Pinpoint the cell where the given text exists, returning its (x, y) midpoint coordinate. 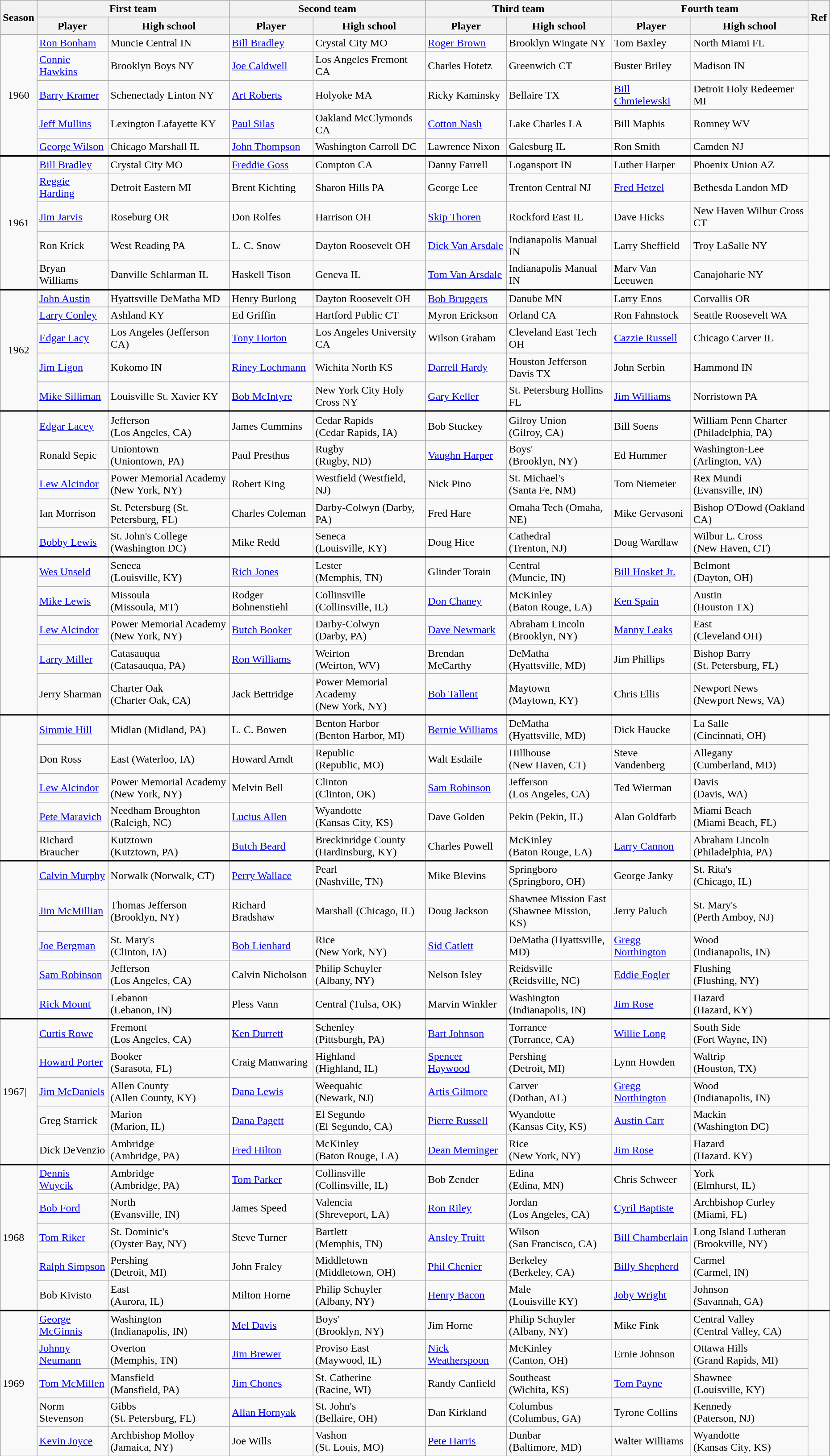
Ernie Johnson (651, 1354)
Chicago Marshall IL (169, 147)
Dan Kirkland (466, 1412)
Ron Riley (466, 1208)
North Miami FL (749, 43)
L. C. Bowen (271, 730)
Orland CA (559, 315)
Clinton(Clinton, OK) (369, 788)
Steve Turner (271, 1237)
Darrell Hardy (466, 368)
Alan Goldfarb (651, 817)
Dave Newmark (466, 630)
Calvin Murphy (72, 875)
Bill Hosket Jr. (651, 572)
Washington-Lee (Arlington, VA) (749, 455)
St. Dominic's(Oyster Bay, NY) (169, 1237)
Don Chaney (466, 601)
Walter Williams (651, 1441)
Charter Oak(Charter Oak, CA) (169, 694)
Ron Krick (72, 245)
Glinder Torain (466, 572)
Ansley Truitt (466, 1237)
Kutztown(Kutztown, PA) (169, 846)
Ed Hummer (651, 455)
Dave Golden (466, 817)
Darby-Colwyn (Darby, PA) (369, 513)
Louisville St. Xavier KY (169, 397)
Central(Muncie, IN) (559, 572)
Compton CA (369, 164)
Troy LaSalle NY (749, 245)
Melvin Bell (271, 788)
Hammond IN (749, 368)
1960 (19, 95)
Valencia(Shreveport, LA) (369, 1208)
Nick Pino (466, 484)
Galesburg IL (559, 147)
Vashon(St. Louis, MO) (369, 1441)
Hyattsville DeMatha MD (169, 298)
Henry Bacon (466, 1296)
Bernie Williams (466, 730)
Dick Van Arsdale (466, 245)
John Austin (72, 298)
Flushing(Flushing, NY) (749, 975)
York(Elmhurst, IL) (749, 1179)
Ron Williams (271, 659)
Tom McMillen (72, 1383)
Larry Miller (72, 659)
Steve Vandenberg (651, 759)
Kokomo IN (169, 368)
Cleveland East Tech OH (559, 338)
Bethesda Landon MD (749, 187)
Central (Tulsa, OK) (369, 1004)
Jim McMillian (72, 911)
Highland(Highland, IL) (369, 1063)
Rex Mundi(Evansville, IN) (749, 484)
Bishop Barry(St. Petersburg, FL) (749, 659)
Roseburg OR (169, 217)
Marvin Winkler (466, 1004)
Norm Stevenson (72, 1412)
Calvin Nicholson (271, 975)
New Haven Wilbur Cross CT (749, 217)
Joe Caldwell (271, 66)
Overton(Memphis, TN) (169, 1354)
Nelson Isley (466, 975)
Buster Briley (651, 66)
Tony Horton (271, 338)
John Fraley (271, 1266)
Detroit Eastern MI (169, 187)
John Serbin (651, 368)
Schenley(Pittsburgh, PA) (369, 1033)
Craig Manwaring (271, 1063)
Fred Hare (466, 513)
First team (133, 9)
Kennedy(Paterson, NJ) (749, 1412)
Curtis Rowe (72, 1033)
Paul Presthus (271, 455)
Torrance(Torrance, CA) (559, 1033)
Romney WV (749, 124)
Abraham Lincoln(Brooklyn, NY) (559, 630)
Third team (519, 9)
Perry Wallace (271, 875)
Mackin(Washington DC) (749, 1121)
Austin(Houston TX) (749, 601)
Wes Unseld (72, 572)
Bob McIntyre (271, 397)
Doug Hice (466, 543)
Bryan Williams (72, 275)
Norristown PA (749, 397)
Bill Maphis (651, 124)
Southeast(Wichita, KS) (559, 1383)
Lebanon(Lebanon, IN) (169, 1004)
Cyril Baptiste (651, 1208)
Lake Charles LA (559, 124)
Tom Baxley (651, 43)
Allen County(Allen County, KY) (169, 1091)
Madison IN (749, 66)
St. John's College(Washington DC) (169, 543)
Marshall (Chicago, IL) (369, 911)
Vaughn Harper (466, 455)
Allan Hornyak (271, 1412)
Mike Lewis (72, 601)
John Thompson (271, 147)
Connie Hawkins (72, 66)
Abraham Lincoln(Philadelphia, PA) (749, 846)
Weequahic(Newark, NJ) (369, 1091)
William Penn Charter(Philadelphia, PA) (749, 426)
Geneva IL (369, 275)
Johnny Neumann (72, 1354)
Don Ross (72, 759)
East(Aurora, IL) (169, 1296)
Jim Williams (651, 397)
Bill Chamberlain (651, 1237)
Roger Brown (466, 43)
Joby Wright (651, 1296)
Austin Carr (651, 1121)
Danube MN (559, 298)
Canajoharie NY (749, 275)
1962 (19, 351)
James Speed (271, 1208)
Jim Brewer (271, 1354)
Bob Stuckey (466, 426)
Greenwich CT (559, 66)
Jim McDaniels (72, 1091)
Midlan (Midland, PA) (169, 730)
Billy Shepherd (651, 1266)
East (Waterloo, IA) (169, 759)
Ottawa Hills(Grand Rapids, MI) (749, 1354)
Uniontown(Uniontown, PA) (169, 455)
New York City Holy Cross NY (369, 397)
1961 (19, 223)
Belmont(Dayton, OH) (749, 572)
Freddie Goss (271, 164)
Mansfield(Mansfield, PA) (169, 1383)
La Salle(Cincinnati, OH) (749, 730)
Joe Wills (271, 1441)
Gary Keller (466, 397)
Joe Bergman (72, 946)
Lester(Memphis, TN) (369, 572)
Edina(Edina, MN) (559, 1179)
Brent Kichting (271, 187)
Chris Schweer (651, 1179)
Ken Durrett (271, 1033)
Doug Wardlaw (651, 543)
Corvallis OR (749, 298)
Jim Jarvis (72, 217)
Bob Ford (72, 1208)
George Wilson (72, 147)
Mike Redd (271, 543)
Danville Schlarman IL (169, 275)
Howard Arndt (271, 759)
Pete Harris (466, 1441)
Kevin Joyce (72, 1441)
Fred Hetzel (651, 187)
Ken Spain (651, 601)
St. Mary's(Perth Amboy, NJ) (749, 911)
L. C. Snow (271, 245)
Mike Fink (651, 1325)
Willie Long (651, 1033)
Mike Silliman (72, 397)
East(Cleveland OH) (749, 630)
Jim Phillips (651, 659)
1967| (19, 1091)
Dennis Wuycik (72, 1179)
Wichita North KS (369, 368)
Wilson(San Francisco, CA) (559, 1237)
Weirton(Weirton, WV) (369, 659)
Maytown(Maytown, KY) (559, 694)
Lawrence Nixon (466, 147)
Ref (819, 17)
Marion(Marion, IL) (169, 1121)
Springboro(Springboro, OH) (559, 875)
1968 (19, 1238)
Republic(Republic, MO) (369, 759)
Robert King (271, 484)
Tom Parker (271, 1179)
Ian Morrison (72, 513)
Dunbar(Baltimore, MD) (559, 1441)
Manny Leaks (651, 630)
Rick Mount (72, 1004)
Catasauqua(Catasauqua, PA) (169, 659)
Rodger Bohnenstiehl (271, 601)
Wilson Graham (466, 338)
Larry Enos (651, 298)
Bart Johnson (466, 1033)
West Reading PA (169, 245)
Dick Haucke (651, 730)
Mike Blevins (466, 875)
Dick DeVenzio (72, 1150)
Don Rolfes (271, 217)
Proviso East(Maywood, IL) (369, 1354)
Barry Kramer (72, 95)
Reggie Harding (72, 187)
Pless Vann (271, 1004)
Muncie Central IN (169, 43)
Breckinridge County(Hardinsburg, KY) (369, 846)
North(Evansville, IN) (169, 1208)
Seattle Roosevelt WA (749, 315)
Lynn Howden (651, 1063)
Paul Silas (271, 124)
Luther Harper (651, 164)
Season (19, 17)
Bob Bruggers (466, 298)
Archbishop Molloy(Jamaica, NY) (169, 1441)
Eddie Fogler (651, 975)
Logansport IN (559, 164)
Bill Soens (651, 426)
Jordan(Los Angeles, CA) (559, 1208)
Brooklyn Wingate NY (559, 43)
Needham Broughton(Raleigh, NC) (169, 817)
James Cummins (271, 426)
Spencer Haywood (466, 1063)
Walt Esdaile (466, 759)
St. Petersburg Hollins FL (559, 397)
Phoenix Union AZ (749, 164)
Ralph Simpson (72, 1266)
Jeff Mullins (72, 124)
Cotton Nash (466, 124)
Ron Smith (651, 147)
Rich Jones (271, 572)
Washington (Indianapolis, IN) (559, 1004)
Edgar Lacey (72, 426)
Jack Bettridge (271, 694)
Camden NJ (749, 147)
McKinley(Canton, OH) (559, 1354)
Middletown(Middletown, OH) (369, 1266)
Dean Meminger (466, 1150)
Richard Braucher (72, 846)
Waltrip(Houston, TX) (749, 1063)
Haskell Tison (271, 275)
Fourth team (710, 9)
George McGinnis (72, 1325)
Washington(Indianapolis, IN) (169, 1325)
Washington Carroll DC (369, 147)
Pierre Russell (466, 1121)
George Janky (651, 875)
Tom Niemeier (651, 484)
Bob Zender (466, 1179)
Los Angeles (Jefferson CA) (169, 338)
1969 (19, 1383)
Chicago Carver IL (749, 338)
Bob Tallent (466, 694)
Hazard(Hazard, KY) (749, 1004)
Holyoke MA (369, 95)
Bartlett(Memphis, TN) (369, 1237)
Gilroy Union(Gilroy, CA) (559, 426)
El Segundo(El Segundo, CA) (369, 1121)
Dana Lewis (271, 1091)
Dave Hicks (651, 217)
Nick Weatherspoon (466, 1354)
Doug Jackson (466, 911)
Harrison OH (369, 217)
George Lee (466, 187)
Brooklyn Boys NY (169, 66)
Larry Sheffield (651, 245)
Hartford Public CT (369, 315)
Pekin (Pekin, IL) (559, 817)
Bob Lienhard (271, 946)
St. Petersburg (St. Petersburg, FL) (169, 513)
Edgar Lacy (72, 338)
Skip Thoren (466, 217)
Tom Riker (72, 1237)
Thomas Jefferson(Brooklyn, NY) (169, 911)
Charles Hotetz (466, 66)
Randy Canfield (466, 1383)
Shawnee(Louisville, KY) (749, 1383)
Miami Beach(Miami Beach, FL) (749, 817)
Lexington Lafayette KY (169, 124)
Jim Ligon (72, 368)
Lucius Allen (271, 817)
Butch Beard (271, 846)
Missoula(Missoula, MT) (169, 601)
Marv Van Leeuwen (651, 275)
Booker(Sarasota, FL) (169, 1063)
Bill Chmielewski (651, 95)
Berkeley(Berkeley, CA) (559, 1266)
Artis Gilmore (466, 1091)
Johnson(Savannah, GA) (749, 1296)
Rugby(Rugby, ND) (369, 455)
Oakland McClymonds CA (369, 124)
Charles Powell (466, 846)
Archbishop Curley (Miami, FL) (749, 1208)
St. John's(Bellaire, OH) (369, 1412)
Art Roberts (271, 95)
Fred Hilton (271, 1150)
Howard Porter (72, 1063)
Myron Erickson (466, 315)
Tom Van Arsdale (466, 275)
Jim Horne (466, 1325)
Bob Kivisto (72, 1296)
Westfield (Westfield, NJ) (369, 484)
Bishop O'Dowd (Oakland CA) (749, 513)
Henry Burlong (271, 298)
Mel Davis (271, 1325)
Sharon Hills PA (369, 187)
Wilbur L. Cross(New Haven, CT) (749, 543)
Ronald Sepic (72, 455)
Cazzie Russell (651, 338)
Chris Ellis (651, 694)
Charles Coleman (271, 513)
Cedar Rapids(Cedar Rapids, IA) (369, 426)
Pearl(Nashville, TN) (369, 875)
Ted Wierman (651, 788)
South Side(Fort Wayne, IN) (749, 1033)
Milton Horne (271, 1296)
Bellaire TX (559, 95)
Male(Louisville KY) (559, 1296)
Simmie Hill (72, 730)
Hillhouse(New Haven, CT) (559, 759)
Ron Bonham (72, 43)
Ed Griffin (271, 315)
Pete Maravich (72, 817)
Houston Jefferson Davis TX (559, 368)
Sid Catlett (466, 946)
St. Catherine(Racine, WI) (369, 1383)
Carmel(Carmel, IN) (749, 1266)
Allegany(Cumberland, MD) (749, 759)
Fremont(Los Angeles, CA) (169, 1033)
Riney Lochmann (271, 368)
Los Angeles Fremont CA (369, 66)
Rockford East IL (559, 217)
Columbus(Columbus, GA) (559, 1412)
Phil Chenier (466, 1266)
Reidsville(Reidsville, NC) (559, 975)
Greg Starrick (72, 1121)
Hazard(Hazard. KY) (749, 1150)
Gibbs(St. Petersburg, FL) (169, 1412)
Omaha Tech (Omaha, NE) (559, 513)
St. Rita's(Chicago, IL) (749, 875)
St. Michael's (Santa Fe, NM) (559, 484)
Long Island Lutheran(Brookville, NY) (749, 1237)
Dana Pagett (271, 1121)
Cathedral(Trenton, NJ) (559, 543)
Jim Chones (271, 1383)
St. Mary's(Clinton, IA) (169, 946)
Ashland KY (169, 315)
Jerry Paluch (651, 911)
Los Angeles University CA (369, 338)
Tom Payne (651, 1383)
Schenectady Linton NY (169, 95)
Butch Booker (271, 630)
Central Valley(Central Valley, CA) (749, 1325)
Carver(Dothan, AL) (559, 1091)
Tyrone Collins (651, 1412)
Darby-Colwyn(Darby, PA) (369, 630)
Norwalk (Norwalk, CT) (169, 875)
Davis(Davis, WA) (749, 788)
Ricky Kaminsky (466, 95)
Danny Farrell (466, 164)
Richard Bradshaw (271, 911)
Mike Gervasoni (651, 513)
Detroit Holy Redeemer MI (749, 95)
Larry Conley (72, 315)
Brendan McCarthy (466, 659)
Second team (327, 9)
Jerry Sharman (72, 694)
Ron Fahnstock (651, 315)
Shawnee Mission East(Shawnee Mission, KS) (559, 911)
Newport News(Newport News, VA) (749, 694)
Benton Harbor(Benton Harbor, MI) (369, 730)
Larry Cannon (651, 846)
Bobby Lewis (72, 543)
DeMatha (Hyattsville, MD) (559, 946)
Trenton Central NJ (559, 187)
